From the cell containing the given text, extract its center point as (x, y) coordinate. 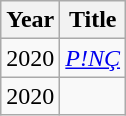
Year (30, 20)
Title (93, 20)
P!NÇ (93, 58)
